Extract the [X, Y] coordinate from the center of the cell holding the provided text.  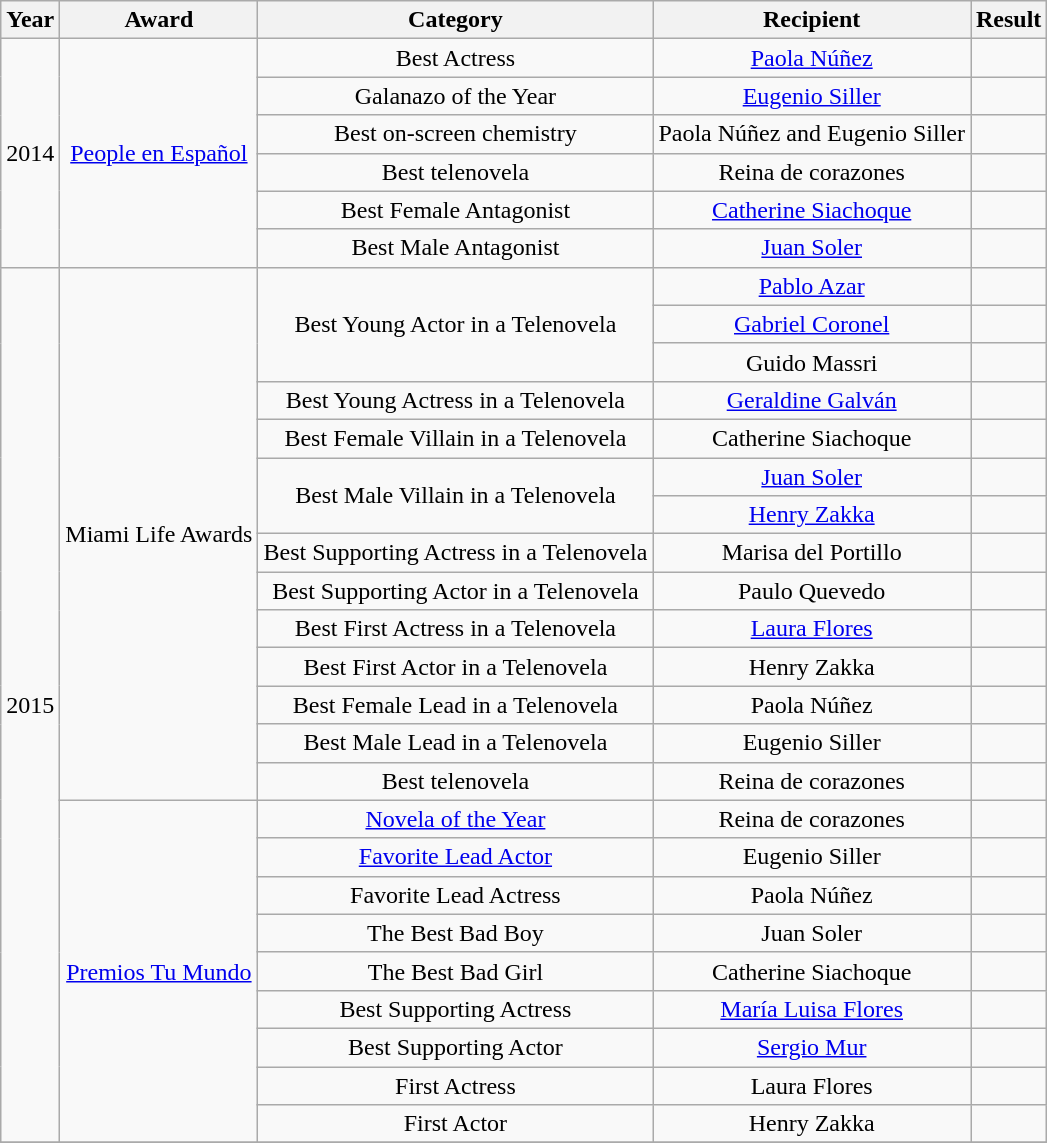
Recipient [812, 20]
Miami Life Awards [159, 534]
Best Male Lead in a Telenovela [456, 743]
Paulo Quevedo [812, 591]
Gabriel Coronel [812, 324]
First Actor [456, 1124]
People en Español [159, 153]
Premios Tu Mundo [159, 972]
Favorite Lead Actress [456, 895]
Marisa del Portillo [812, 553]
Year [30, 20]
Favorite Lead Actor [456, 857]
Best on-screen chemistry [456, 134]
Best Supporting Actor [456, 1047]
Best Young Actress in a Telenovela [456, 400]
Best Young Actor in a Telenovela [456, 324]
Paola Núñez and Eugenio Siller [812, 134]
The Best Bad Girl [456, 971]
Result [1008, 20]
Best Male Antagonist [456, 248]
Novela of the Year [456, 819]
Best First Actress in a Telenovela [456, 629]
Best Supporting Actress in a Telenovela [456, 553]
First Actress [456, 1085]
Best Female Lead in a Telenovela [456, 705]
Category [456, 20]
2015 [30, 704]
Best Actress [456, 58]
María Luisa Flores [812, 1009]
The Best Bad Boy [456, 933]
Best Supporting Actor in a Telenovela [456, 591]
Pablo Azar [812, 286]
Sergio Mur [812, 1047]
2014 [30, 153]
Best Supporting Actress [456, 1009]
Best First Actor in a Telenovela [456, 667]
Best Female Villain in a Telenovela [456, 438]
Galanazo of the Year [456, 96]
Geraldine Galván [812, 400]
Best Female Antagonist [456, 210]
Best Male Villain in a Telenovela [456, 496]
Award [159, 20]
Guido Massri [812, 362]
